Search for the cell housing the specified text and yield its [x, y] center coordinate. 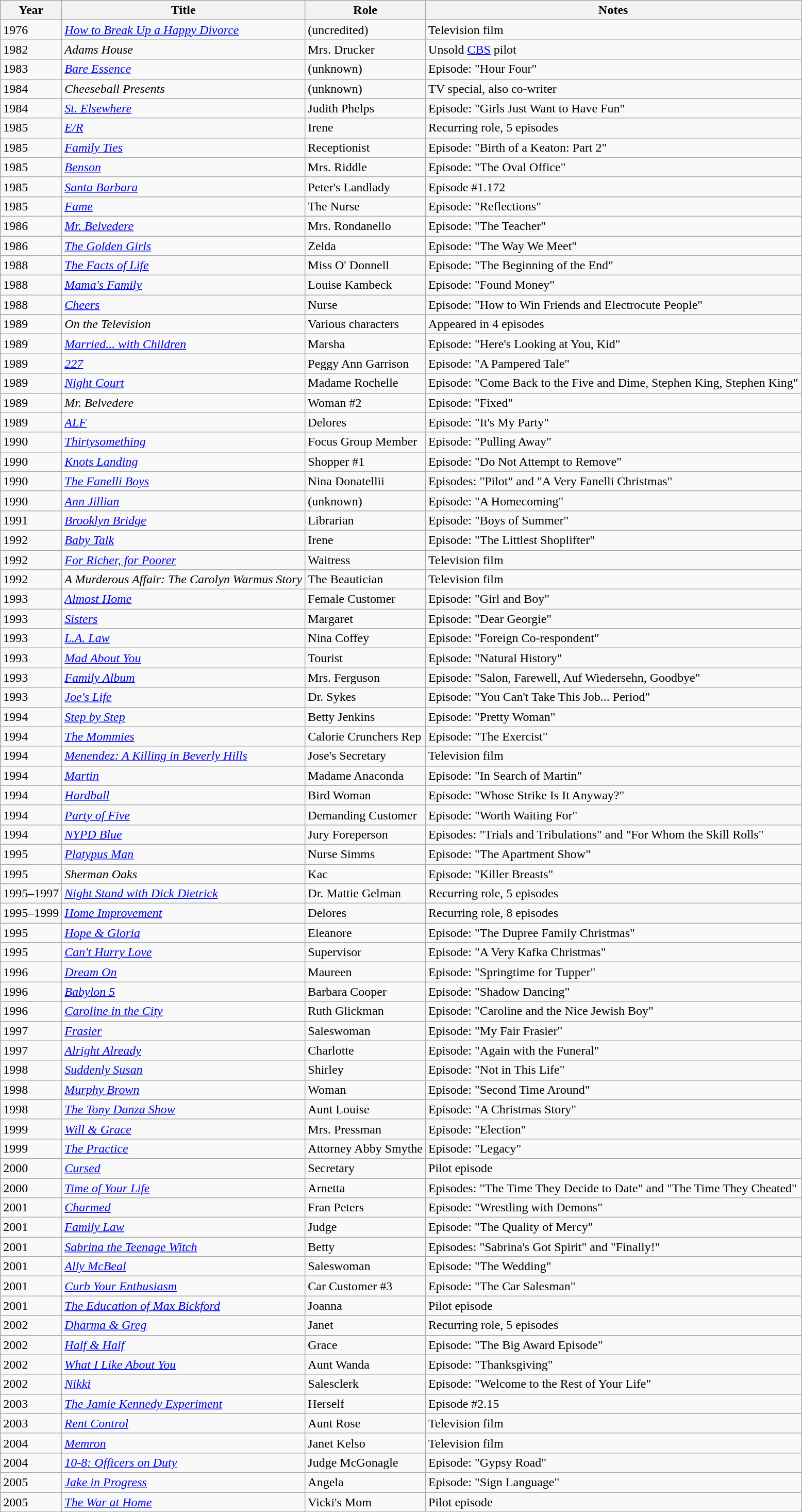
Cheers [183, 305]
1982 [31, 50]
Nina Coffey [365, 638]
Time of Your Life [183, 1188]
Episode: "The Littlest Shoplifter" [613, 540]
The Golden Girls [183, 246]
Madame Rochelle [365, 383]
Episode: "Come Back to the Five and Dime, Stephen King, Stephen King" [613, 383]
Baby Talk [183, 540]
Sabrina the Teenage Witch [183, 1247]
Fran Peters [365, 1208]
1995–1999 [31, 913]
Episode: "Birth of a Keaton: Part 2" [613, 147]
Memron [183, 1443]
Episode: "Pulling Away" [613, 442]
Episode: "Springtime for Tupper" [613, 972]
Dharma & Greg [183, 1325]
Louise Kambeck [365, 285]
Title [183, 10]
A Murderous Affair: The Carolyn Warmus Story [183, 580]
Episode: "Caroline and the Nice Jewish Boy" [613, 1011]
Episode: "The Oval Office" [613, 167]
Salesclerk [365, 1384]
Episode: "Do Not Attempt to Remove" [613, 462]
Joanna [365, 1306]
Episode: "Again with the Funeral" [613, 1050]
Episode: "The Way We Meet" [613, 246]
The Fanelli Boys [183, 481]
Rent Control [183, 1423]
Episode: "The Apartment Show" [613, 854]
Herself [365, 1404]
Episode: "Reflections" [613, 206]
Episode: "A Very Kafka Christmas" [613, 952]
Nurse [365, 305]
Episode: "The Dupree Family Christmas" [613, 933]
Episode: "Girl and Boy" [613, 599]
Hardball [183, 795]
Nikki [183, 1384]
Step by Step [183, 717]
Vicki's Mom [365, 1502]
Episode: "Dear Georgie" [613, 619]
The War at Home [183, 1502]
Episode: "Sign Language" [613, 1482]
Almost Home [183, 599]
Sisters [183, 619]
Ally McBeal [183, 1267]
Cheeseball Presents [183, 89]
TV special, also co-writer [613, 89]
Angela [365, 1482]
Mama's Family [183, 285]
Ann Jillian [183, 501]
Year [31, 10]
Cursed [183, 1168]
1995–1997 [31, 894]
Episode: "The Exercist" [613, 736]
Family Ties [183, 147]
Hope & Gloria [183, 933]
Benson [183, 167]
Night Stand with Dick Dietrick [183, 894]
St. Elsewhere [183, 108]
Eleanore [365, 933]
The Nurse [365, 206]
Peggy Ann Garrison [365, 364]
Platypus Man [183, 854]
Bird Woman [365, 795]
Episode: "Found Money" [613, 285]
Night Court [183, 383]
Episode: "Killer Breasts" [613, 874]
Mrs. Pressman [365, 1129]
Jose's Secretary [365, 756]
Episode: "Shadow Dancing" [613, 992]
Nina Donatellii [365, 481]
Margaret [365, 619]
Ruth Glickman [365, 1011]
Episode: "You Can't Take This Job... Period" [613, 697]
Zelda [365, 246]
Episode: "Gypsy Road" [613, 1462]
Family Law [183, 1227]
Shirley [365, 1070]
1983 [31, 69]
Curb Your Enthusiasm [183, 1286]
What I Like About You [183, 1365]
Episode: "Salon, Farewell, Auf Wiedersehn, Goodbye" [613, 678]
Episode: "Second Time Around" [613, 1090]
Charmed [183, 1208]
Betty Jenkins [365, 717]
Charlotte [365, 1050]
Episode: "The Car Salesman" [613, 1286]
Maureen [365, 972]
10-8: Officers on Duty [183, 1462]
ALF [183, 422]
Episode #1.172 [613, 187]
The Tony Danza Show [183, 1109]
Episode: "The Beginning of the End" [613, 266]
Barbara Cooper [365, 992]
Notes [613, 10]
For Richer, for Poorer [183, 560]
Episode: "Legacy" [613, 1148]
Nurse Simms [365, 854]
Episode: "Natural History" [613, 658]
Married... with Children [183, 344]
Episode: "Worth Waiting For" [613, 815]
The Beautician [365, 580]
Episode: "Here's Looking at You, Kid" [613, 344]
227 [183, 364]
Waitress [365, 560]
Jury Foreperson [365, 834]
Marsha [365, 344]
Mrs. Riddle [365, 167]
Can't Hurry Love [183, 952]
Frasier [183, 1031]
Murphy Brown [183, 1090]
Episode: "The Teacher" [613, 226]
Fame [183, 206]
Madame Anaconda [365, 776]
How to Break Up a Happy Divorce [183, 30]
On the Television [183, 324]
Episode: "How to Win Friends and Electrocute People" [613, 305]
Aunt Louise [365, 1109]
Babylon 5 [183, 992]
Miss O' Donnell [365, 266]
Arnetta [365, 1188]
Family Album [183, 678]
Janet Kelso [365, 1443]
Focus Group Member [365, 442]
Tourist [365, 658]
Episode: "The Wedding" [613, 1267]
Episode: "Fixed" [613, 403]
The Jamie Kennedy Experiment [183, 1404]
Menendez: A Killing in Beverly Hills [183, 756]
Alright Already [183, 1050]
(uncredited) [365, 30]
Recurring role, 8 episodes [613, 913]
Attorney Abby Smythe [365, 1148]
Episode: "Not in This Life" [613, 1070]
Episode: "The Big Award Episode" [613, 1345]
1976 [31, 30]
The Facts of Life [183, 266]
Episodes: "Trials and Tribulations" and "For Whom the Skill Rolls" [613, 834]
Jake in Progress [183, 1482]
Caroline in the City [183, 1011]
Receptionist [365, 147]
The Practice [183, 1148]
Aunt Wanda [365, 1365]
1991 [31, 520]
Half & Half [183, 1345]
Janet [365, 1325]
Judith Phelps [365, 108]
Episode: "A Christmas Story" [613, 1109]
Judge McGonagle [365, 1462]
Mrs. Rondanello [365, 226]
Secretary [365, 1168]
Episodes: "Pilot" and "A Very Fanelli Christmas" [613, 481]
Episode: "Election" [613, 1129]
Episode: "The Quality of Mercy" [613, 1227]
Party of Five [183, 815]
Peter's Landlady [365, 187]
Knots Landing [183, 462]
Santa Barbara [183, 187]
Episode: "Wrestling with Demons" [613, 1208]
Supervisor [365, 952]
Episode: "Whose Strike Is It Anyway?" [613, 795]
Bare Essence [183, 69]
Thirtysomething [183, 442]
Will & Grace [183, 1129]
Judge [365, 1227]
Betty [365, 1247]
Episode: "Pretty Woman" [613, 717]
L.A. Law [183, 638]
Adams House [183, 50]
Episodes: "The Time They Decide to Date" and "The Time They Cheated" [613, 1188]
Various characters [365, 324]
Episode: "Hour Four" [613, 69]
Dr. Mattie Gelman [365, 894]
Episode: "In Search of Martin" [613, 776]
Episode: "My Fair Frasier" [613, 1031]
Brooklyn Bridge [183, 520]
Episode: "A Pampered Tale" [613, 364]
The Mommies [183, 736]
Episode: "A Homecoming" [613, 501]
Grace [365, 1345]
Woman [365, 1090]
Home Improvement [183, 913]
Demanding Customer [365, 815]
Martin [183, 776]
Sherman Oaks [183, 874]
Suddenly Susan [183, 1070]
Appeared in 4 episodes [613, 324]
Dr. Sykes [365, 697]
The Education of Max Bickford [183, 1306]
Kac [365, 874]
Calorie Crunchers Rep [365, 736]
Episode: "Welcome to the Rest of Your Life" [613, 1384]
Aunt Rose [365, 1423]
Woman #2 [365, 403]
Car Customer #3 [365, 1286]
Mrs. Ferguson [365, 678]
Mad About You [183, 658]
Episode: "Boys of Summer" [613, 520]
Episode: "Girls Just Want to Have Fun" [613, 108]
Mrs. Drucker [365, 50]
Episodes: "Sabrina's Got Spirit" and "Finally!" [613, 1247]
Episode: "Thanksgiving" [613, 1365]
Role [365, 10]
Joe's Life [183, 697]
E/R [183, 128]
Shopper #1 [365, 462]
Episode: "Foreign Co-respondent" [613, 638]
Episode #2.15 [613, 1404]
Unsold CBS pilot [613, 50]
Episode: "It's My Party" [613, 422]
Librarian [365, 520]
NYPD Blue [183, 834]
Dream On [183, 972]
Female Customer [365, 599]
